From the cell containing the given text, extract its center point as [x, y] coordinate. 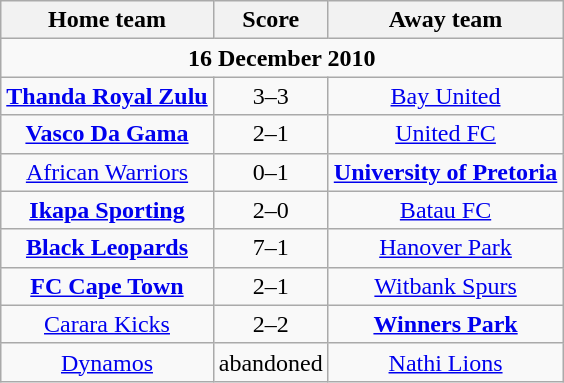
Ikapa Sporting [107, 210]
Winners Park [446, 324]
Away team [446, 20]
FC Cape Town [107, 286]
Black Leopards [107, 248]
African Warriors [107, 172]
United FC [446, 134]
3–3 [270, 96]
University of Pretoria [446, 172]
Thanda Royal Zulu [107, 96]
16 December 2010 [282, 58]
Carara Kicks [107, 324]
abandoned [270, 362]
Batau FC [446, 210]
7–1 [270, 248]
Dynamos [107, 362]
Home team [107, 20]
2–2 [270, 324]
Hanover Park [446, 248]
Witbank Spurs [446, 286]
Nathi Lions [446, 362]
Vasco Da Gama [107, 134]
2–0 [270, 210]
0–1 [270, 172]
Score [270, 20]
Bay United [446, 96]
